Pinpoint the cell where the given text exists, returning its [X, Y] midpoint coordinate. 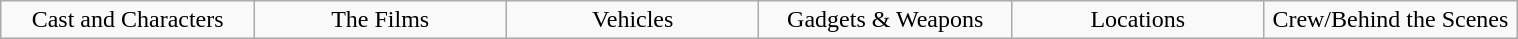
Crew/Behind the Scenes [1390, 20]
Cast and Characters [128, 20]
Gadgets & Weapons [886, 20]
Locations [1138, 20]
Vehicles [632, 20]
The Films [380, 20]
